Determine the (X, Y) coordinate at the center of the cell enclosing the given text.  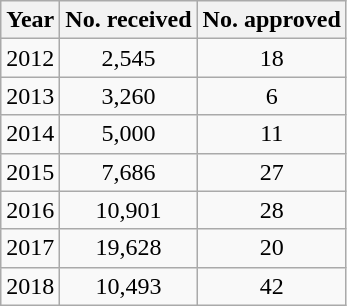
10,901 (128, 210)
2018 (30, 286)
3,260 (128, 96)
28 (272, 210)
42 (272, 286)
10,493 (128, 286)
18 (272, 58)
20 (272, 248)
2014 (30, 134)
No. received (128, 20)
5,000 (128, 134)
2013 (30, 96)
2015 (30, 172)
2,545 (128, 58)
2012 (30, 58)
6 (272, 96)
11 (272, 134)
Year (30, 20)
2017 (30, 248)
No. approved (272, 20)
7,686 (128, 172)
2016 (30, 210)
27 (272, 172)
19,628 (128, 248)
